Provide the [X, Y] coordinate of the cell's center where the given text is located.  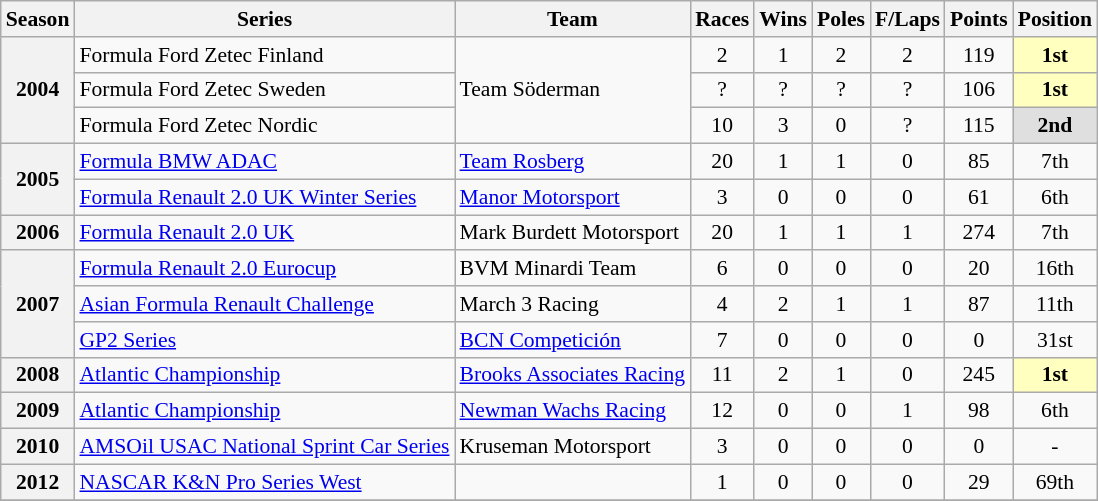
Team Rosberg [573, 162]
Points [979, 19]
85 [979, 162]
2010 [38, 447]
274 [979, 233]
Formula Ford Zetec Nordic [264, 126]
2004 [38, 90]
31st [1055, 340]
F/Laps [908, 19]
Team Söderman [573, 90]
12 [722, 411]
11th [1055, 304]
Formula Ford Zetec Finland [264, 55]
119 [979, 55]
BCN Competición [573, 340]
2012 [38, 482]
69th [1055, 482]
Asian Formula Renault Challenge [264, 304]
Formula Renault 2.0 UK Winter Series [264, 197]
Formula Ford Zetec Sweden [264, 90]
Wins [783, 19]
Manor Motorsport [573, 197]
2005 [38, 180]
11 [722, 375]
Kruseman Motorsport [573, 447]
4 [722, 304]
BVM Minardi Team [573, 269]
2006 [38, 233]
March 3 Racing [573, 304]
Mark Burdett Motorsport [573, 233]
- [1055, 447]
2nd [1055, 126]
87 [979, 304]
Brooks Associates Racing [573, 375]
2009 [38, 411]
10 [722, 126]
106 [979, 90]
Season [38, 19]
Formula Renault 2.0 Eurocup [264, 269]
Position [1055, 19]
NASCAR K&N Pro Series West [264, 482]
Formula BMW ADAC [264, 162]
245 [979, 375]
29 [979, 482]
Newman Wachs Racing [573, 411]
115 [979, 126]
7 [722, 340]
61 [979, 197]
2008 [38, 375]
Poles [841, 19]
AMSOil USAC National Sprint Car Series [264, 447]
GP2 Series [264, 340]
Formula Renault 2.0 UK [264, 233]
2007 [38, 304]
6 [722, 269]
16th [1055, 269]
Series [264, 19]
Team [573, 19]
Races [722, 19]
98 [979, 411]
